Identify which cell holds the provided text, then report its [X, Y] central coordinate. 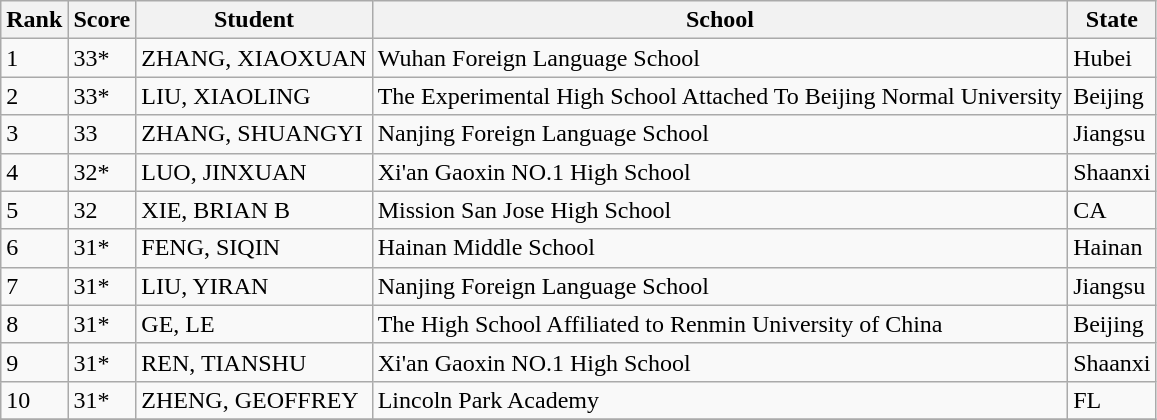
Rank [34, 20]
10 [34, 400]
32 [102, 210]
2 [34, 96]
Score [102, 20]
6 [34, 248]
State [1112, 20]
ZHANG, XIAOXUAN [254, 58]
LIU, YIRAN [254, 286]
Hainan Middle School [720, 248]
CA [1112, 210]
GE, LE [254, 324]
Lincoln Park Academy [720, 400]
School [720, 20]
4 [34, 172]
Mission San Jose High School [720, 210]
LUO, JINXUAN [254, 172]
ZHENG, GEOFFREY [254, 400]
8 [34, 324]
7 [34, 286]
Student [254, 20]
The High School Affiliated to Renmin University of China [720, 324]
Hubei [1112, 58]
3 [34, 134]
The Experimental High School Attached To Beijing Normal University [720, 96]
XIE, BRIAN B [254, 210]
FENG, SIQIN [254, 248]
9 [34, 362]
5 [34, 210]
33 [102, 134]
32* [102, 172]
REN, TIANSHU [254, 362]
FL [1112, 400]
Wuhan Foreign Language School [720, 58]
ZHANG, SHUANGYI [254, 134]
Hainan [1112, 248]
1 [34, 58]
LIU, XIAOLING [254, 96]
